Identify which cell holds the provided text, then report its [x, y] central coordinate. 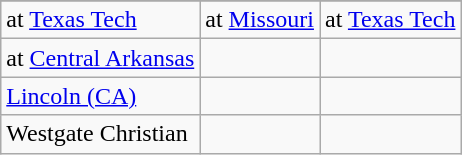
Westgate Christian [100, 134]
Lincoln (CA) [100, 96]
at Central Arkansas [100, 58]
at Missouri [260, 20]
